Detect which cell encompasses the target text, then output its [X, Y] center coordinate. 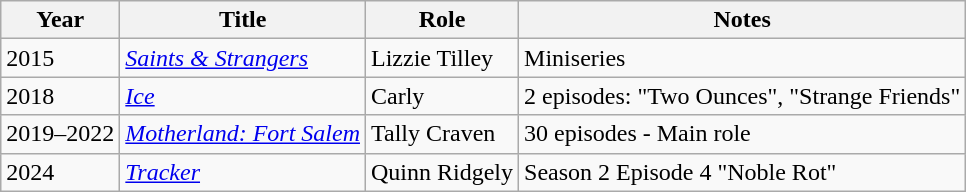
2019–2022 [60, 134]
2 episodes: "Two Ounces", "Strange Friends" [742, 96]
Saints & Strangers [243, 58]
Quinn Ridgely [442, 172]
2018 [60, 96]
Title [243, 20]
Role [442, 20]
30 episodes - Main role [742, 134]
Tally Craven [442, 134]
2024 [60, 172]
Lizzie Tilley [442, 58]
Miniseries [742, 58]
Notes [742, 20]
Motherland: Fort Salem [243, 134]
Carly [442, 96]
2015 [60, 58]
Season 2 Episode 4 "Noble Rot" [742, 172]
Tracker [243, 172]
Ice [243, 96]
Year [60, 20]
